Identify which cell holds the provided text, then report its (x, y) central coordinate. 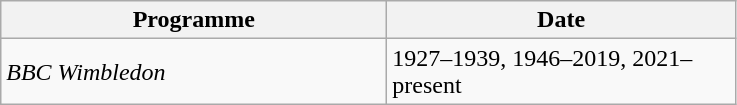
1927–1939, 1946–2019, 2021–present (562, 72)
Programme (194, 20)
Date (562, 20)
BBC Wimbledon (194, 72)
